For the text-containing cell, return its midpoint in [x, y] coordinate format. 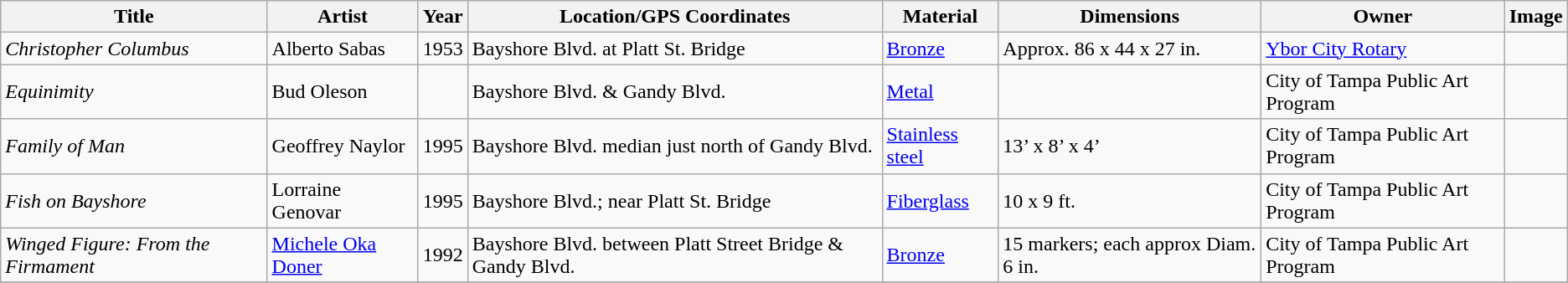
Alberto Sabas [343, 49]
Family of Man [134, 146]
Equinimity [134, 92]
Artist [343, 17]
Christopher Columbus [134, 49]
Lorraine Genovar [343, 201]
13’ x 8’ x 4’ [1130, 146]
Title [134, 17]
15 markers; each approx Diam. 6 in. [1130, 255]
Winged Figure: From the Firmament [134, 255]
Stainless steel [940, 146]
Bud Oleson [343, 92]
Fish on Bayshore [134, 201]
Geoffrey Naylor [343, 146]
Bayshore Blvd. & Gandy Blvd. [675, 92]
Approx. 86 x 44 x 27 in. [1130, 49]
Dimensions [1130, 17]
10 x 9 ft. [1130, 201]
1953 [442, 49]
1992 [442, 255]
Bayshore Blvd.; near Platt St. Bridge [675, 201]
Year [442, 17]
Fiberglass [940, 201]
Owner [1384, 17]
Bayshore Blvd. at Platt St. Bridge [675, 49]
Metal [940, 92]
Bayshore Blvd. between Platt Street Bridge & Gandy Blvd. [675, 255]
Location/GPS Coordinates [675, 17]
Material [940, 17]
Image [1536, 17]
Ybor City Rotary [1384, 49]
Bayshore Blvd. median just north of Gandy Blvd. [675, 146]
Michele Oka Doner [343, 255]
